For the text-containing cell, return its midpoint in [x, y] coordinate format. 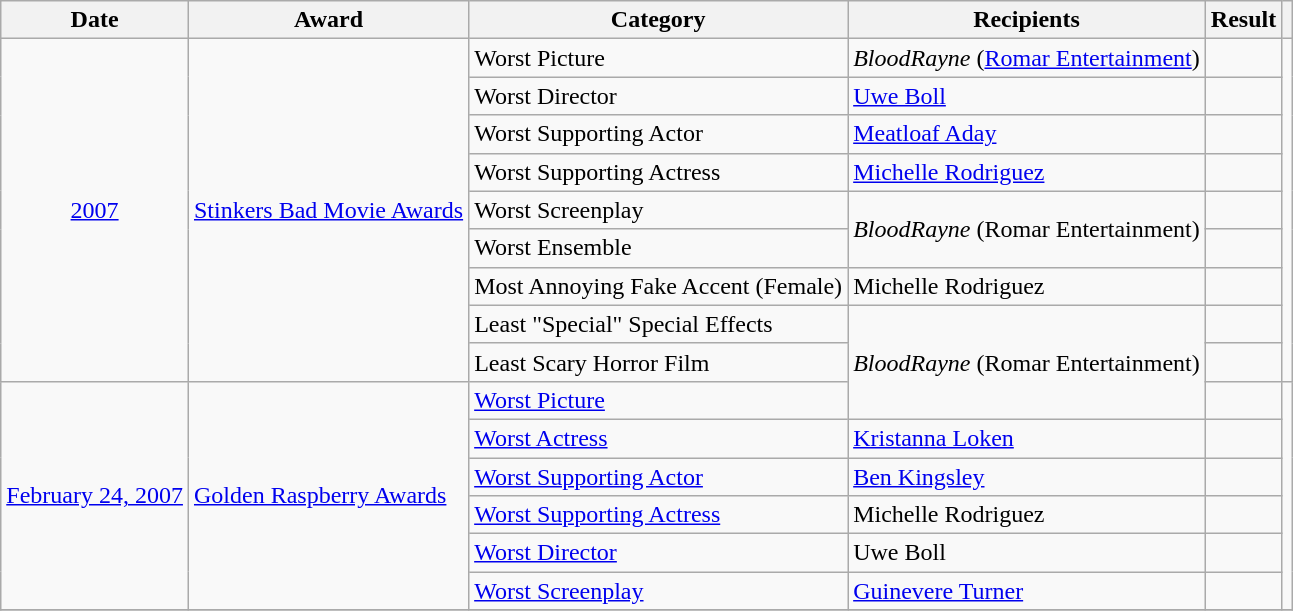
Recipients [1027, 20]
Least "Special" Special Effects [658, 324]
Worst Ensemble [658, 248]
2007 [95, 210]
Kristanna Loken [1027, 438]
Stinkers Bad Movie Awards [328, 210]
Meatloaf Aday [1027, 134]
Worst Actress [658, 438]
Golden Raspberry Awards [328, 495]
Most Annoying Fake Accent (Female) [658, 286]
Result [1243, 20]
Least Scary Horror Film [658, 362]
Date [95, 20]
Award [328, 20]
Guinevere Turner [1027, 591]
February 24, 2007 [95, 495]
Ben Kingsley [1027, 477]
Category [658, 20]
